For the text-containing cell, return its midpoint in [X, Y] coordinate format. 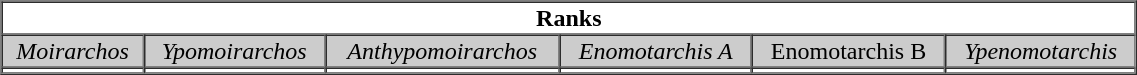
Moirarchos [73, 50]
Anthypomoirarchos [442, 50]
Ypomoirarchos [234, 50]
Ranks [570, 18]
Enomotarchis Β [849, 50]
Ypenomotarchis [1040, 50]
Enomotarchis A [656, 50]
